Detect which cell encompasses the target text, then output its (X, Y) center coordinate. 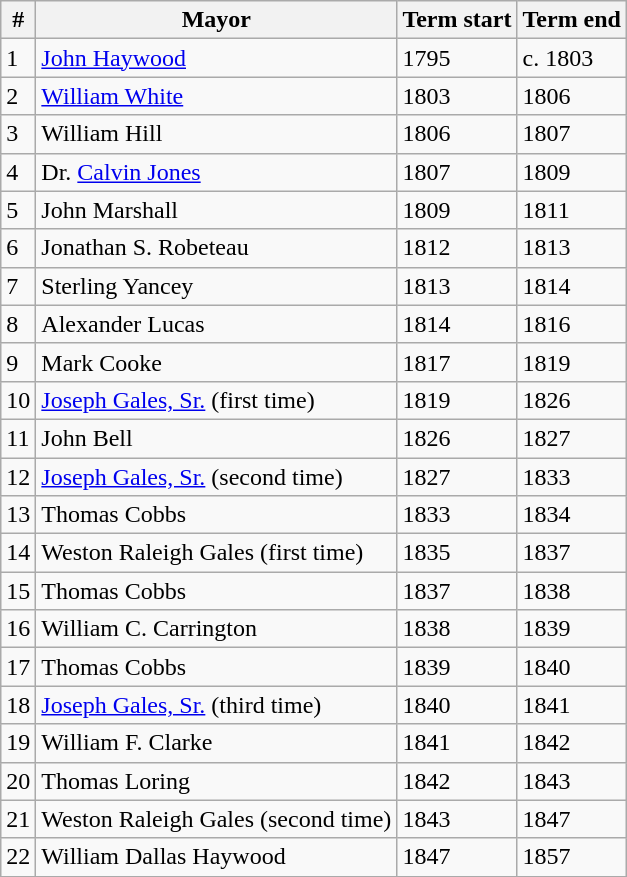
Joseph Gales, Sr. (first time) (216, 400)
18 (18, 705)
Term start (457, 20)
1817 (457, 362)
Joseph Gales, Sr. (second time) (216, 477)
22 (18, 857)
1 (18, 58)
Alexander Lucas (216, 324)
Weston Raleigh Gales (first time) (216, 553)
6 (18, 248)
19 (18, 743)
1834 (572, 515)
1816 (572, 324)
John Bell (216, 438)
John Haywood (216, 58)
11 (18, 438)
William C. Carrington (216, 629)
14 (18, 553)
Term end (572, 20)
1795 (457, 58)
8 (18, 324)
7 (18, 286)
1812 (457, 248)
Thomas Loring (216, 781)
17 (18, 667)
William F. Clarke (216, 743)
Mayor (216, 20)
2 (18, 96)
9 (18, 362)
10 (18, 400)
Jonathan S. Robeteau (216, 248)
13 (18, 515)
16 (18, 629)
Weston Raleigh Gales (second time) (216, 819)
# (18, 20)
Joseph Gales, Sr. (third time) (216, 705)
William White (216, 96)
1835 (457, 553)
21 (18, 819)
William Dallas Haywood (216, 857)
1811 (572, 210)
15 (18, 591)
1857 (572, 857)
Dr. Calvin Jones (216, 172)
3 (18, 134)
4 (18, 172)
20 (18, 781)
Sterling Yancey (216, 286)
William Hill (216, 134)
c. 1803 (572, 58)
5 (18, 210)
12 (18, 477)
John Marshall (216, 210)
1803 (457, 96)
Mark Cooke (216, 362)
